Output the [x, y] coordinate of the center of the cell containing the given text.  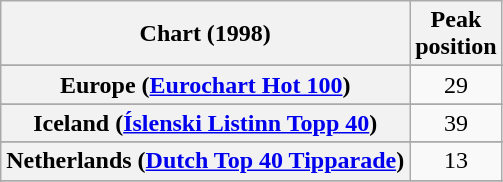
13 [456, 161]
Europe (Eurochart Hot 100) [206, 85]
Chart (1998) [206, 34]
39 [456, 123]
Peakposition [456, 34]
29 [456, 85]
Netherlands (Dutch Top 40 Tipparade) [206, 161]
Iceland (Íslenski Listinn Topp 40) [206, 123]
